Extract the (x, y) coordinate from the center of the cell holding the provided text.  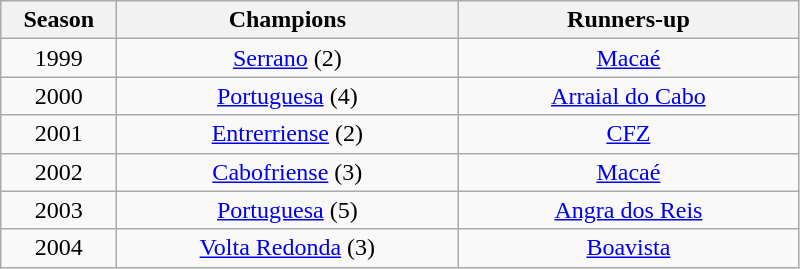
1999 (59, 58)
Portuguesa (4) (288, 96)
Champions (288, 20)
Volta Redonda (3) (288, 248)
2000 (59, 96)
Portuguesa (5) (288, 210)
Entrerriense (2) (288, 134)
CFZ (628, 134)
Angra dos Reis (628, 210)
Arraial do Cabo (628, 96)
2002 (59, 172)
2001 (59, 134)
Boavista (628, 248)
Cabofriense (3) (288, 172)
2003 (59, 210)
Serrano (2) (288, 58)
Season (59, 20)
2004 (59, 248)
Runners-up (628, 20)
